Locate the cell with the specified text and output its (x, y) center coordinate. 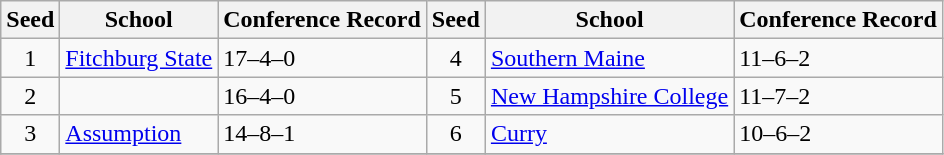
1 (30, 58)
Southern Maine (609, 58)
17–4–0 (322, 58)
16–4–0 (322, 96)
11–6–2 (838, 58)
Assumption (139, 134)
5 (456, 96)
3 (30, 134)
Fitchburg State (139, 58)
11–7–2 (838, 96)
6 (456, 134)
10–6–2 (838, 134)
14–8–1 (322, 134)
2 (30, 96)
4 (456, 58)
New Hampshire College (609, 96)
Curry (609, 134)
